Return [x, y] of the center of cell containing provided text 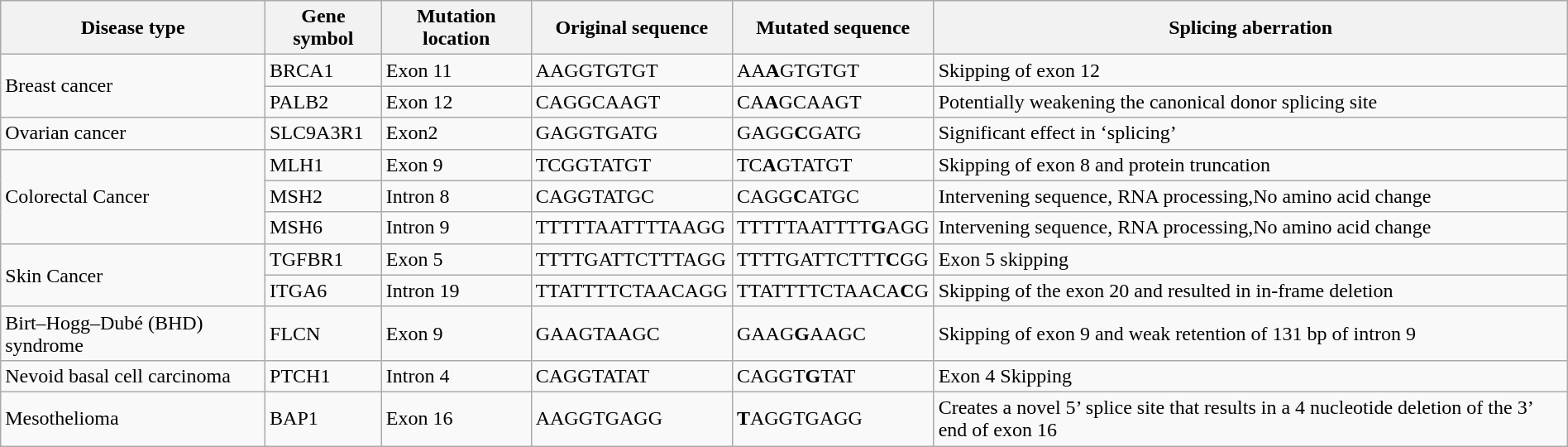
Original sequence [632, 28]
Potentially weakening the canonical donor splicing site [1250, 102]
TTTTTAATTTTAAGG [632, 228]
FLCN [324, 333]
CAAGCAAGT [833, 102]
Mutated sequence [833, 28]
Disease type [133, 28]
Intron 4 [457, 376]
Splicing aberration [1250, 28]
Intron 8 [457, 196]
ITGA6 [324, 291]
Significant effect in ‘splicing’ [1250, 133]
Exon2 [457, 133]
SLC9A3R1 [324, 133]
PTCH1 [324, 376]
TTTTGATTCTTTCGG [833, 259]
Breast cancer [133, 86]
MSH2 [324, 196]
Nevoid basal cell carcinoma [133, 376]
Exon 4 Skipping [1250, 376]
Creates a novel 5’ splice site that results in a 4 nucleotide deletion of the 3’ end of exon 16 [1250, 419]
GAAGTAAGC [632, 333]
Exon 5 skipping [1250, 259]
Birt–Hogg–Dubé (BHD) syndrome [133, 333]
Exon 16 [457, 419]
TTTTTAATTTTGAGG [833, 228]
PALB2 [324, 102]
GAGGTGATG [632, 133]
AAGGTGTGT [632, 70]
Skin Cancer [133, 275]
Skipping of exon 12 [1250, 70]
TCGGTATGT [632, 165]
Exon 11 [457, 70]
CAGGCATGC [833, 196]
BRCA1 [324, 70]
MSH6 [324, 228]
TTATTTTCTAACACG [833, 291]
GAAGGAAGC [833, 333]
CAGGTATAT [632, 376]
Ovarian cancer [133, 133]
AAAGTGTGT [833, 70]
TCAGTATGT [833, 165]
TTTTGATTCTTTAGG [632, 259]
Mesothelioma [133, 419]
AAGGTGAGG [632, 419]
Exon 12 [457, 102]
Intron 9 [457, 228]
Skipping of exon 8 and protein truncation [1250, 165]
GAGGCGATG [833, 133]
Colorectal Cancer [133, 196]
TGFBR1 [324, 259]
Mutation location [457, 28]
Intron 19 [457, 291]
BAP1 [324, 419]
Skipping of exon 9 and weak retention of 131 bp of intron 9 [1250, 333]
MLH1 [324, 165]
Gene symbol [324, 28]
CAGGTATGC [632, 196]
CAGGCAAGT [632, 102]
Exon 5 [457, 259]
TAGGTGAGG [833, 419]
Skipping of the exon 20 and resulted in in-frame deletion [1250, 291]
CAGGTGTAT [833, 376]
TTATTTTCTAACAGG [632, 291]
